Capture the cell that displays the provided text and extract its [x, y] central coordinate. 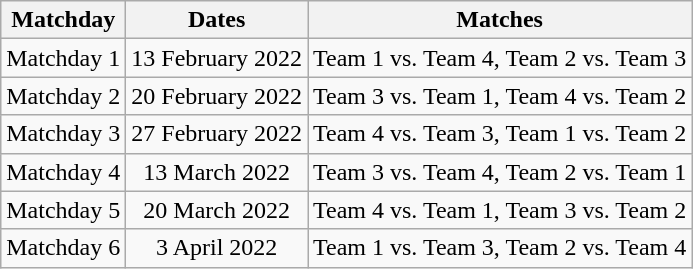
Matchday [64, 20]
Team 1 vs. Team 3, Team 2 vs. Team 4 [500, 248]
Matchday 1 [64, 58]
Matchday 4 [64, 172]
Team 3 vs. Team 1, Team 4 vs. Team 2 [500, 96]
Dates [217, 20]
Matchday 5 [64, 210]
13 February 2022 [217, 58]
Team 3 vs. Team 4, Team 2 vs. Team 1 [500, 172]
Matchday 2 [64, 96]
27 February 2022 [217, 134]
20 February 2022 [217, 96]
3 April 2022 [217, 248]
20 March 2022 [217, 210]
Team 4 vs. Team 3, Team 1 vs. Team 2 [500, 134]
Matchday 3 [64, 134]
Matches [500, 20]
Team 4 vs. Team 1, Team 3 vs. Team 2 [500, 210]
Team 1 vs. Team 4, Team 2 vs. Team 3 [500, 58]
13 March 2022 [217, 172]
Matchday 6 [64, 248]
